Return (X, Y) of the center of cell containing provided text 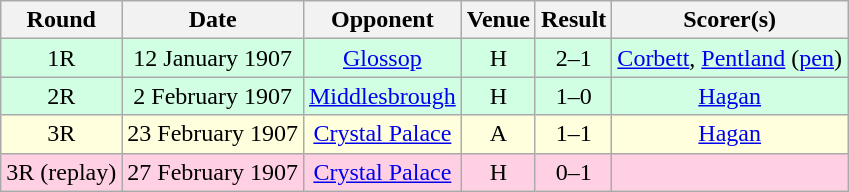
3R (62, 134)
23 February 1907 (213, 134)
Glossop (382, 58)
Middlesbrough (382, 96)
Result (573, 20)
Corbett, Pentland (pen) (730, 58)
Venue (498, 20)
2–1 (573, 58)
2R (62, 96)
2 February 1907 (213, 96)
Date (213, 20)
A (498, 134)
1–1 (573, 134)
0–1 (573, 172)
1R (62, 58)
12 January 1907 (213, 58)
Scorer(s) (730, 20)
Round (62, 20)
1–0 (573, 96)
Opponent (382, 20)
3R (replay) (62, 172)
27 February 1907 (213, 172)
